Return [x, y] of the center of cell containing provided text 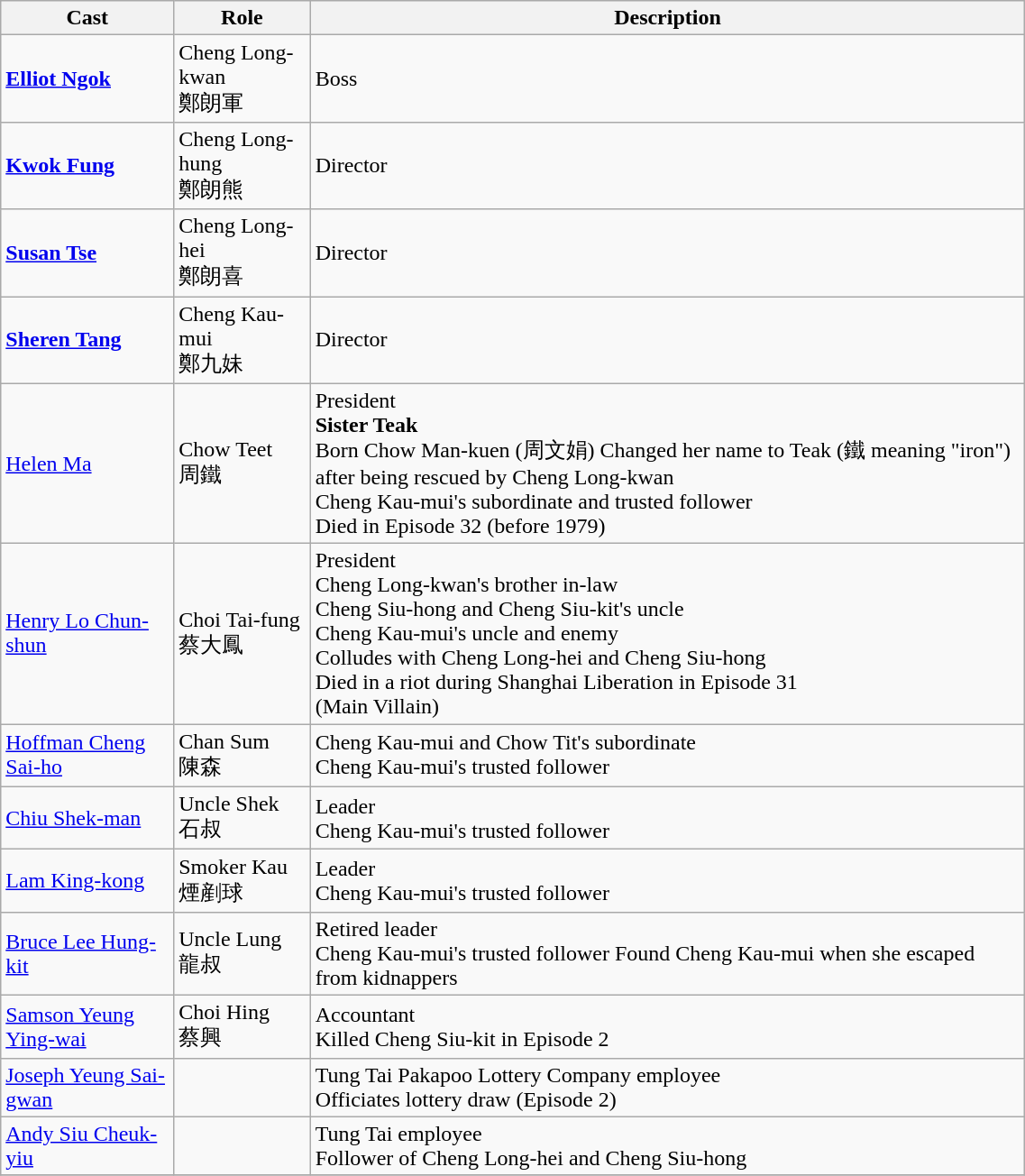
Cheng Kau-mui and Chow Tit's subordinateCheng Kau-mui's trusted follower [667, 756]
Cast [87, 18]
Choi Tai-fung蔡大鳳 [242, 634]
Cheng Long-hei鄭朗喜 [242, 253]
Cheng Kau-mui鄭九妹 [242, 339]
Uncle Shek石叔 [242, 818]
Joseph Yeung Sai-gwan [87, 1088]
Andy Siu Cheuk-yiu [87, 1145]
Smoker Kau煙剷球 [242, 881]
Hoffman Cheng Sai-ho [87, 756]
Susan Tse [87, 253]
Samson Yeung Ying-wai [87, 1026]
AccountantKilled Cheng Siu-kit in Episode 2 [667, 1026]
Cheng Long-hung鄭朗熊 [242, 166]
Chow Teet周鐵 [242, 464]
Role [242, 18]
Bruce Lee Hung-kit [87, 953]
Chan Sum陳森 [242, 756]
Choi Hing蔡興 [242, 1026]
Henry Lo Chun-shun [87, 634]
Sheren Tang [87, 339]
Tung Tai Pakapoo Lottery Company employeeOfficiates lottery draw (Episode 2) [667, 1088]
Helen Ma [87, 464]
Cheng Long-kwan鄭朗軍 [242, 79]
Chiu Shek-man [87, 818]
Description [667, 18]
Uncle Lung龍叔 [242, 953]
Lam King-kong [87, 881]
Tung Tai employeeFollower of Cheng Long-hei and Cheng Siu-hong [667, 1145]
Kwok Fung [87, 166]
Boss [667, 79]
Retired leaderCheng Kau-mui's trusted follower Found Cheng Kau-mui when she escaped from kidnappers [667, 953]
Elliot Ngok [87, 79]
